Pinpoint the cell where the given text exists, returning its [x, y] midpoint coordinate. 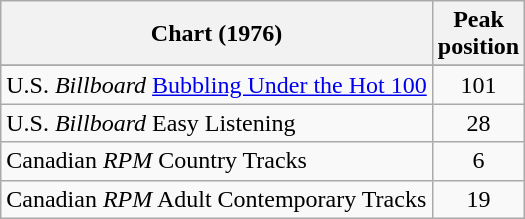
U.S. Billboard Bubbling Under the Hot 100 [217, 85]
Canadian RPM Country Tracks [217, 161]
Peakposition [478, 34]
19 [478, 199]
Canadian RPM Adult Contemporary Tracks [217, 199]
Chart (1976) [217, 34]
U.S. Billboard Easy Listening [217, 123]
101 [478, 85]
28 [478, 123]
6 [478, 161]
